Search for the cell housing the specified text and yield its (X, Y) center coordinate. 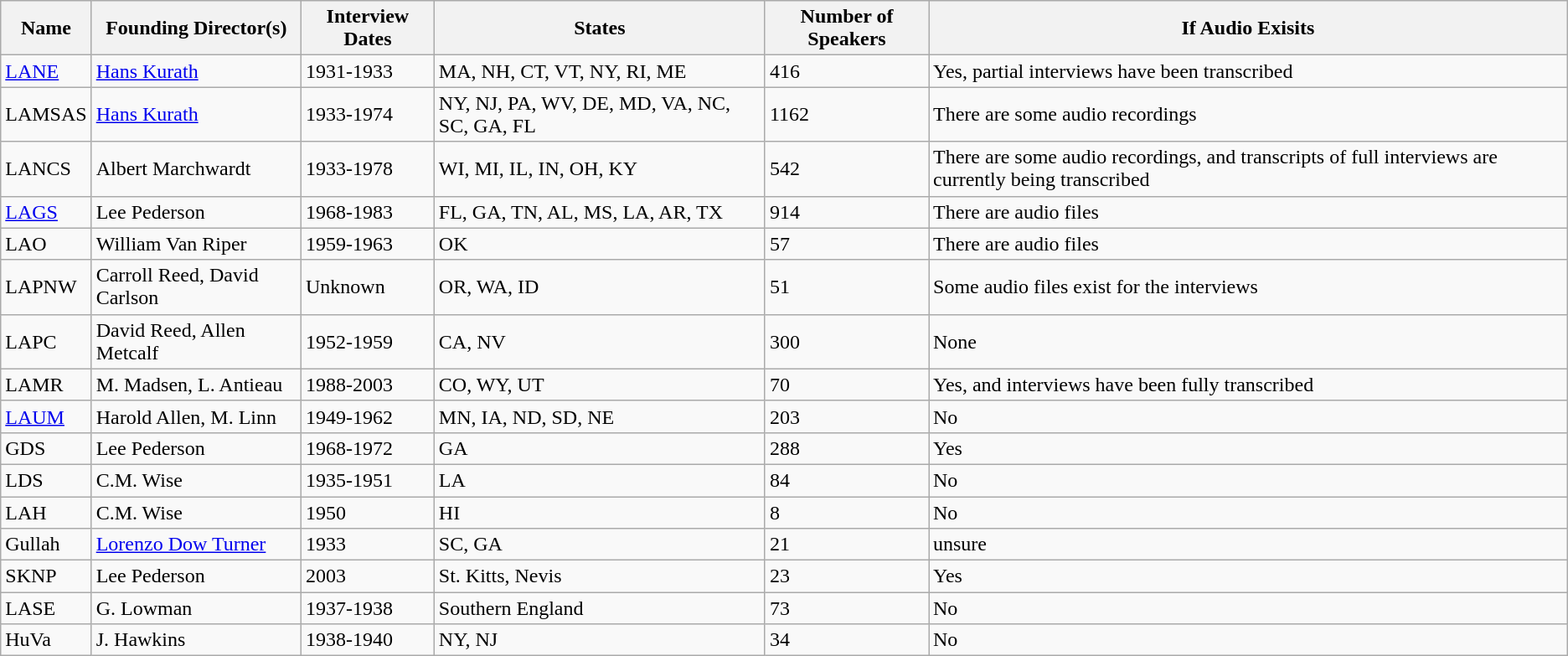
Yes, and interviews have been fully transcribed (1248, 385)
LAMSAS (46, 114)
There are some audio recordings (1248, 114)
Lorenzo Dow Turner (196, 545)
Number of Speakers (846, 28)
1988-2003 (367, 385)
914 (846, 212)
1935-1951 (367, 480)
WI, MI, IL, IN, OH, KY (600, 169)
Gullah (46, 545)
LAGS (46, 212)
LAPNW (46, 287)
57 (846, 244)
Name (46, 28)
FL, GA, TN, AL, MS, LA, AR, TX (600, 212)
84 (846, 480)
MA, NH, CT, VT, NY, RI, ME (600, 71)
None (1248, 342)
1931-1933 (367, 71)
300 (846, 342)
1968-1983 (367, 212)
51 (846, 287)
70 (846, 385)
NY, NJ (600, 640)
David Reed, Allen Metcalf (196, 342)
LA (600, 480)
LAO (46, 244)
LAUM (46, 416)
1933-1974 (367, 114)
unsure (1248, 545)
1959-1963 (367, 244)
8 (846, 512)
1949-1962 (367, 416)
G. Lowman (196, 608)
Founding Director(s) (196, 28)
1933 (367, 545)
203 (846, 416)
LANE (46, 71)
Carroll Reed, David Carlson (196, 287)
Southern England (600, 608)
Harold Allen, M. Linn (196, 416)
CA, NV (600, 342)
LDS (46, 480)
LASE (46, 608)
OK (600, 244)
GA (600, 448)
2003 (367, 576)
Albert Marchwardt (196, 169)
Yes, partial interviews have been transcribed (1248, 71)
LAPC (46, 342)
542 (846, 169)
LAMR (46, 385)
34 (846, 640)
OR, WA, ID (600, 287)
1937-1938 (367, 608)
73 (846, 608)
Some audio files exist for the interviews (1248, 287)
William Van Riper (196, 244)
1933-1978 (367, 169)
There are some audio recordings, and transcripts of full interviews are currently being transcribed (1248, 169)
States (600, 28)
LANCS (46, 169)
HI (600, 512)
SC, GA (600, 545)
LAH (46, 512)
SKNP (46, 576)
23 (846, 576)
If Audio Exisits (1248, 28)
MN, IA, ND, SD, NE (600, 416)
288 (846, 448)
NY, NJ, PA, WV, DE, MD, VA, NC, SC, GA, FL (600, 114)
1968-1972 (367, 448)
M. Madsen, L. Antieau (196, 385)
St. Kitts, Nevis (600, 576)
1162 (846, 114)
1950 (367, 512)
GDS (46, 448)
Unknown (367, 287)
1952-1959 (367, 342)
21 (846, 545)
CO, WY, UT (600, 385)
Interview Dates (367, 28)
HuVa (46, 640)
416 (846, 71)
J. Hawkins (196, 640)
1938-1940 (367, 640)
